Identify which cell holds the provided text, then report its [x, y] central coordinate. 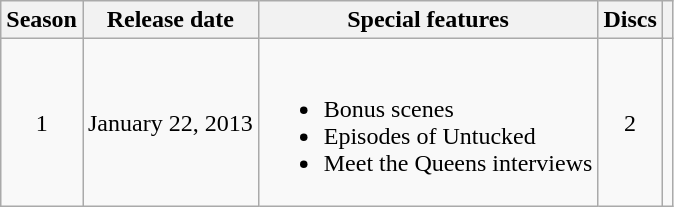
1 [42, 122]
Discs [630, 20]
Bonus scenesEpisodes of UntuckedMeet the Queens interviews [428, 122]
Release date [170, 20]
Season [42, 20]
2 [630, 122]
January 22, 2013 [170, 122]
Special features [428, 20]
